Scan for the cell matching the given text and deliver its (x, y) coordinate at center. 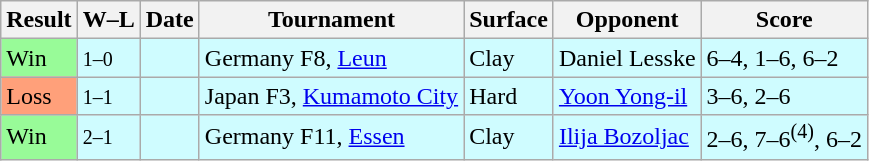
Yoon Yong-il (627, 96)
Result (39, 20)
Germany F11, Essen (331, 138)
Loss (39, 96)
Japan F3, Kumamoto City (331, 96)
3–6, 2–6 (784, 96)
2–1 (108, 138)
Date (170, 20)
Opponent (627, 20)
Daniel Lesske (627, 58)
W–L (108, 20)
Hard (509, 96)
Tournament (331, 20)
1–1 (108, 96)
Score (784, 20)
6–4, 1–6, 6–2 (784, 58)
Ilija Bozoljac (627, 138)
Surface (509, 20)
1–0 (108, 58)
Germany F8, Leun (331, 58)
2–6, 7–6(4), 6–2 (784, 138)
